From the cell containing the given text, extract its center point as (X, Y) coordinate. 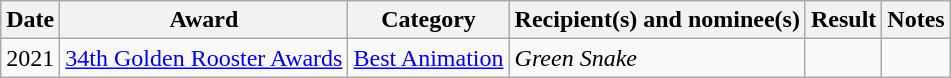
Award (204, 20)
Recipient(s) and nominee(s) (657, 20)
Green Snake (657, 58)
34th Golden Rooster Awards (204, 58)
Category (428, 20)
Result (843, 20)
Notes (916, 20)
Best Animation (428, 58)
Date (30, 20)
2021 (30, 58)
